Return (X, Y) of the center of cell containing provided text 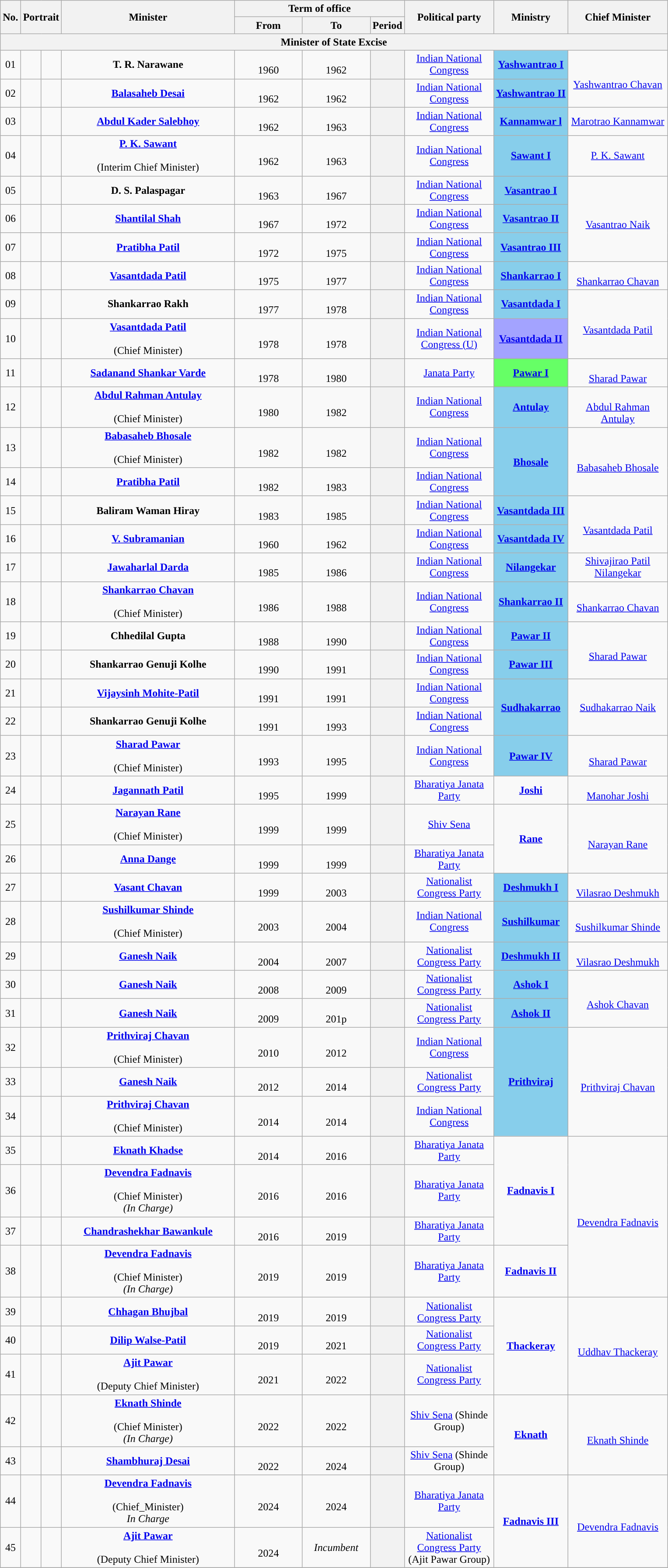
Nationalist Congress Party (Ajit Pawar Group) (449, 1547)
Jawaharlal Darda (148, 567)
Sushilkumar Shinde (618, 922)
Vasantdada IV (531, 539)
Fadnavis II (531, 1271)
2010 (269, 1047)
28 (10, 922)
Vasant Chavan (148, 887)
201p (336, 1013)
Shankarrao Rakh (148, 304)
23 (10, 756)
Sharad Pawar (Chief Minister) (148, 756)
21 (10, 693)
Jagannath Patil (148, 790)
Vasantdada Patil (Chief Minister) (148, 339)
01 (10, 65)
Baliram Waman Hiray (148, 510)
Shiv Sena (449, 824)
Abdul Rahman Antulay (Chief Minister) (148, 407)
From (269, 25)
Narayan Rane (618, 838)
2007 (336, 956)
Ashok I (531, 984)
37 (10, 1231)
40 (10, 1340)
Incumbent (336, 1547)
35 (10, 1151)
03 (10, 122)
T. R. Narawane (148, 65)
Thackeray (531, 1346)
Political party (449, 17)
Pawar III (531, 664)
Ashok Chavan (618, 999)
Yashwantrao Chavan (618, 79)
Chhagan Bhujbal (148, 1312)
10 (10, 339)
Fadnavis I (531, 1191)
09 (10, 304)
Sawant I (531, 156)
Yashwantrao I (531, 65)
44 (10, 1501)
Shankarrao I (531, 276)
Vasantrao III (531, 247)
18 (10, 602)
Bhosale (531, 462)
12 (10, 407)
Uddhav Thackeray (618, 1346)
05 (10, 190)
Yashwantrao II (531, 93)
Deshmukh II (531, 956)
14 (10, 482)
06 (10, 219)
Chandrashekhar Bawankule (148, 1231)
Abdul Rahman Antulay (618, 407)
39 (10, 1312)
Sadanand Shankar Varde (148, 373)
Pawar I (531, 373)
Balasaheb Desai (148, 93)
Shantilal Shah (148, 219)
Ministry (531, 17)
Nilangekar (531, 567)
Eknath Shinde (618, 1435)
41 (10, 1374)
32 (10, 1047)
38 (10, 1271)
30 (10, 984)
Manohar Joshi (618, 790)
Prithviraj Chavan (618, 1081)
42 (10, 1421)
Fadnavis III (531, 1522)
45 (10, 1547)
Chhedilal Gupta (148, 636)
Pawar II (531, 636)
27 (10, 887)
Prithviraj (531, 1081)
Sushilkumar (531, 922)
Abdul Kader Salebhoy (148, 122)
Sudhakarrao Naik (618, 707)
Shambhuraj Desai (148, 1461)
Shankarrao II (531, 602)
Chief Minister (618, 17)
Vasantrao II (531, 219)
P. K. Sawant (Interim Chief Minister) (148, 156)
Pawar IV (531, 756)
34 (10, 1116)
24 (10, 790)
Eknath Khadse (148, 1151)
08 (10, 276)
33 (10, 1081)
11 (10, 373)
19 (10, 636)
Dilip Walse-Patil (148, 1340)
No. (10, 17)
Vasantdada III (531, 510)
Sudhakarrao (531, 707)
04 (10, 156)
15 (10, 510)
Eknath (531, 1435)
Eknath Shinde (Chief Minister) (In Charge) (148, 1421)
Indian National Congress (U) (449, 339)
02 (10, 93)
26 (10, 858)
Shankarrao Chavan (Chief Minister) (148, 602)
20 (10, 664)
16 (10, 539)
Narayan Rane (Chief Minister) (148, 824)
Sushilkumar Shinde (Chief Minister) (148, 922)
P. K. Sawant (618, 156)
D. S. Palaspagar (148, 190)
31 (10, 1013)
Deshmukh I (531, 887)
Period (388, 25)
Devendra Fadnavis (Chief_Minister) In Charge (148, 1501)
Vasantdada I (531, 304)
To (336, 25)
Babasaheb Bhosale (618, 462)
Joshi (531, 790)
13 (10, 448)
43 (10, 1461)
Term of office (319, 9)
2008 (269, 984)
22 (10, 721)
Janata Party (449, 373)
25 (10, 824)
Vasantdada II (531, 339)
17 (10, 567)
29 (10, 956)
Kannamwar l (531, 122)
Vasantrao Naik (618, 219)
Rane (531, 838)
Ashok II (531, 1013)
Antulay (531, 407)
Portrait (41, 17)
Marotrao Kannamwar (618, 122)
Vijaysinh Mohite-Patil (148, 693)
V. Subramanian (148, 539)
07 (10, 247)
Minister of State Excise (334, 42)
Vasantrao I (531, 190)
Babasaheb Bhosale (Chief Minister) (148, 448)
Minister (148, 17)
36 (10, 1191)
Shivajirao Patil Nilangekar (618, 567)
Anna Dange (148, 858)
